Find where the given text appears and provide that cell's center as [x, y] coordinate. 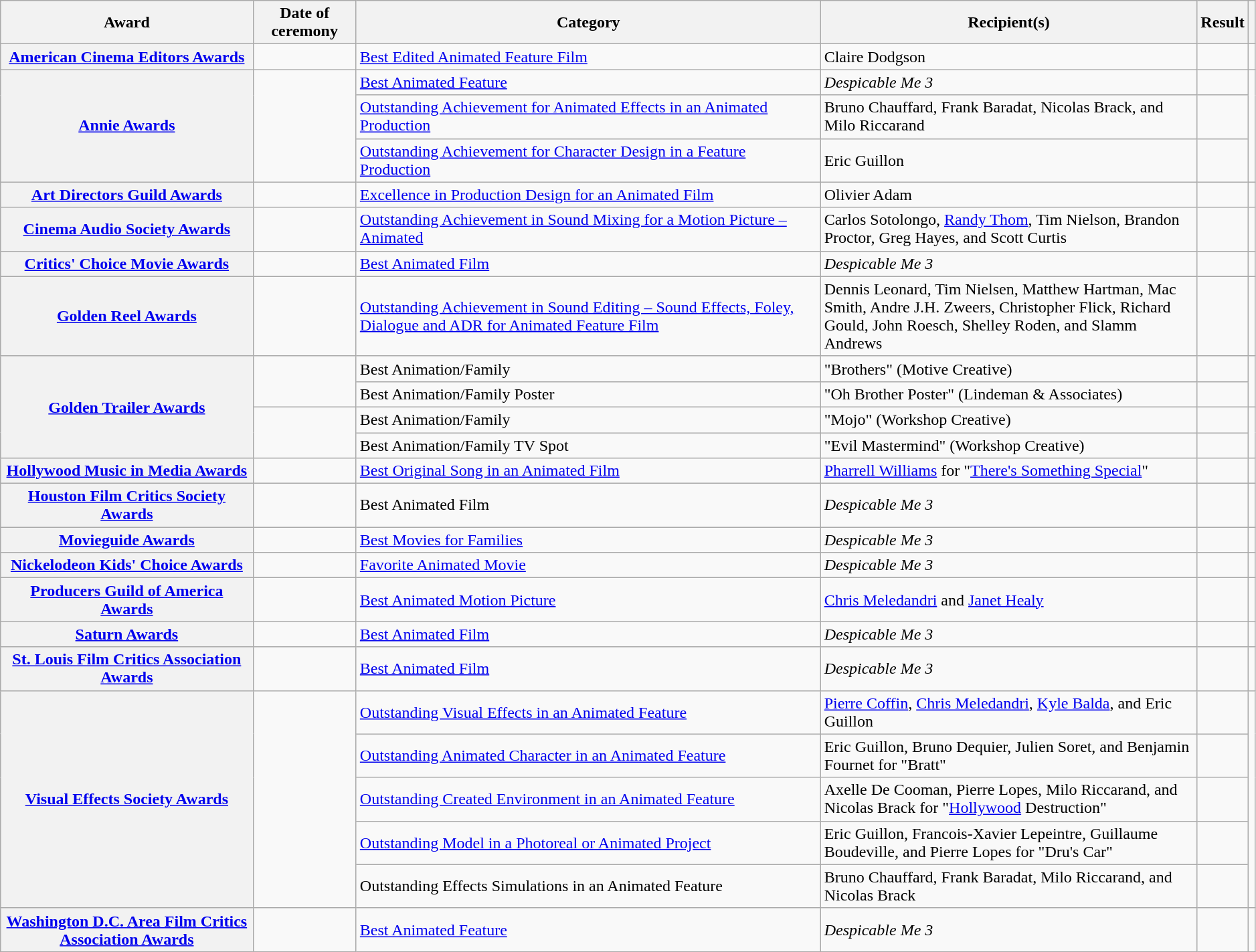
Art Directors Guild Awards [127, 195]
Excellence in Production Design for an Animated Film [588, 195]
Golden Trailer Awards [127, 407]
Outstanding Model in a Photoreal or Animated Project [588, 843]
Outstanding Visual Effects in an Animated Feature [588, 712]
Annie Awards [127, 126]
Producers Guild of America Awards [127, 599]
Best Original Song in an Animated Film [588, 471]
Eric Guillon [1009, 161]
Favorite Animated Movie [588, 565]
Outstanding Animated Character in an Animated Feature [588, 756]
St. Louis Film Critics Association Awards [127, 669]
Cinema Audio Society Awards [127, 229]
Houston Film Critics Society Awards [127, 506]
Bruno Chauffard, Frank Baradat, Nicolas Brack, and Milo Riccarand [1009, 116]
Category [588, 23]
Result [1223, 23]
Chris Meledandri and Janet Healy [1009, 599]
Best Animation/Family Poster [588, 394]
Hollywood Music in Media Awards [127, 471]
Outstanding Achievement in Sound Mixing for a Motion Picture – Animated [588, 229]
Pharrell Williams for "There's Something Special" [1009, 471]
Claire Dodgson [1009, 57]
Critics' Choice Movie Awards [127, 264]
Outstanding Created Environment in an Animated Feature [588, 799]
Outstanding Achievement for Animated Effects in an Animated Production [588, 116]
Outstanding Effects Simulations in an Animated Feature [588, 886]
Golden Reel Awards [127, 316]
Olivier Adam [1009, 195]
Best Edited Animated Feature Film [588, 57]
Visual Effects Society Awards [127, 799]
"Mojo" (Workshop Creative) [1009, 419]
Saturn Awards [127, 634]
Carlos Sotolongo, Randy Thom, Tim Nielson, Brandon Proctor, Greg Hayes, and Scott Curtis [1009, 229]
Outstanding Achievement for Character Design in a Feature Production [588, 161]
"Brothers" (Motive Creative) [1009, 369]
American Cinema Editors Awards [127, 57]
Nickelodeon Kids' Choice Awards [127, 565]
"Evil Mastermind" (Workshop Creative) [1009, 445]
Eric Guillon, Francois-Xavier Lepeintre, Guillaume Boudeville, and Pierre Lopes for "Dru's Car" [1009, 843]
Best Movies for Families [588, 540]
Eric Guillon, Bruno Dequier, Julien Soret, and Benjamin Fournet for "Bratt" [1009, 756]
Bruno Chauffard, Frank Baradat, Milo Riccarand, and Nicolas Brack [1009, 886]
Best Animation/Family TV Spot [588, 445]
Best Animated Motion Picture [588, 599]
Washington D.C. Area Film Critics Association Awards [127, 930]
Axelle De Cooman, Pierre Lopes, Milo Riccarand, and Nicolas Brack for "Hollywood Destruction" [1009, 799]
Outstanding Achievement in Sound Editing – Sound Effects, Foley, Dialogue and ADR for Animated Feature Film [588, 316]
Award [127, 23]
"Oh Brother Poster" (Lindeman & Associates) [1009, 394]
Recipient(s) [1009, 23]
Movieguide Awards [127, 540]
Pierre Coffin, Chris Meledandri, Kyle Balda, and Eric Guillon [1009, 712]
Date of ceremony [304, 23]
